Identify which cell holds the provided text, then report its (x, y) central coordinate. 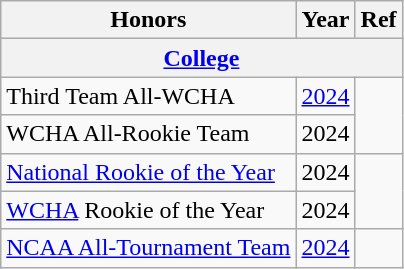
National Rookie of the Year (148, 172)
College (202, 58)
NCAA All-Tournament Team (148, 248)
Honors (148, 20)
WCHA Rookie of the Year (148, 210)
Ref (378, 20)
Year (326, 20)
WCHA All-Rookie Team (148, 134)
Third Team All-WCHA (148, 96)
